Determine the [X, Y] coordinate at the center of the cell enclosing the given text.  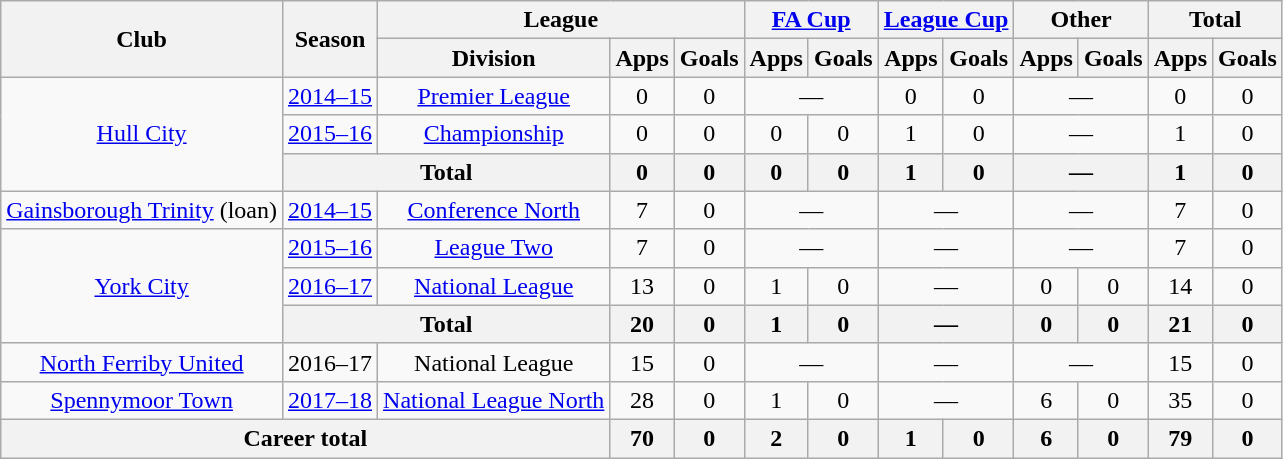
2017–18 [330, 400]
Division [494, 58]
League [561, 20]
20 [642, 324]
Club [142, 39]
FA Cup [811, 20]
Career total [306, 438]
Hull City [142, 134]
National League North [494, 400]
Gainsborough Trinity (loan) [142, 210]
35 [1180, 400]
70 [642, 438]
79 [1180, 438]
14 [1180, 286]
League Two [494, 248]
13 [642, 286]
York City [142, 286]
Season [330, 39]
28 [642, 400]
21 [1180, 324]
League Cup [946, 20]
Spennymoor Town [142, 400]
Conference North [494, 210]
North Ferriby United [142, 362]
Championship [494, 134]
2 [776, 438]
Other [1081, 20]
Premier League [494, 96]
